Scan for the cell matching the given text and deliver its [x, y] coordinate at center. 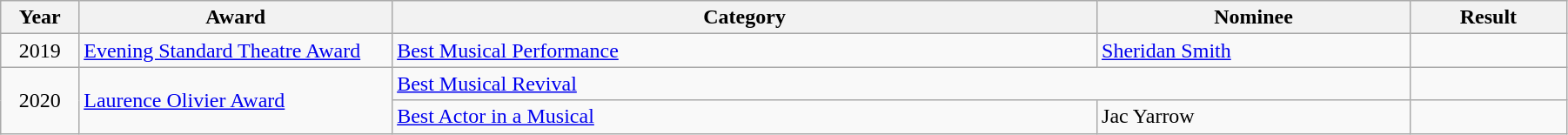
2019 [40, 51]
Result [1488, 17]
Best Actor in a Musical [745, 117]
Category [745, 17]
Nominee [1254, 17]
Year [40, 17]
Best Musical Performance [745, 51]
Best Musical Revival [901, 84]
2020 [40, 100]
Jac Yarrow [1254, 117]
Sheridan Smith [1254, 51]
Laurence Olivier Award [236, 100]
Award [236, 17]
Evening Standard Theatre Award [236, 51]
